Pinpoint the cell where the given text exists, returning its (X, Y) midpoint coordinate. 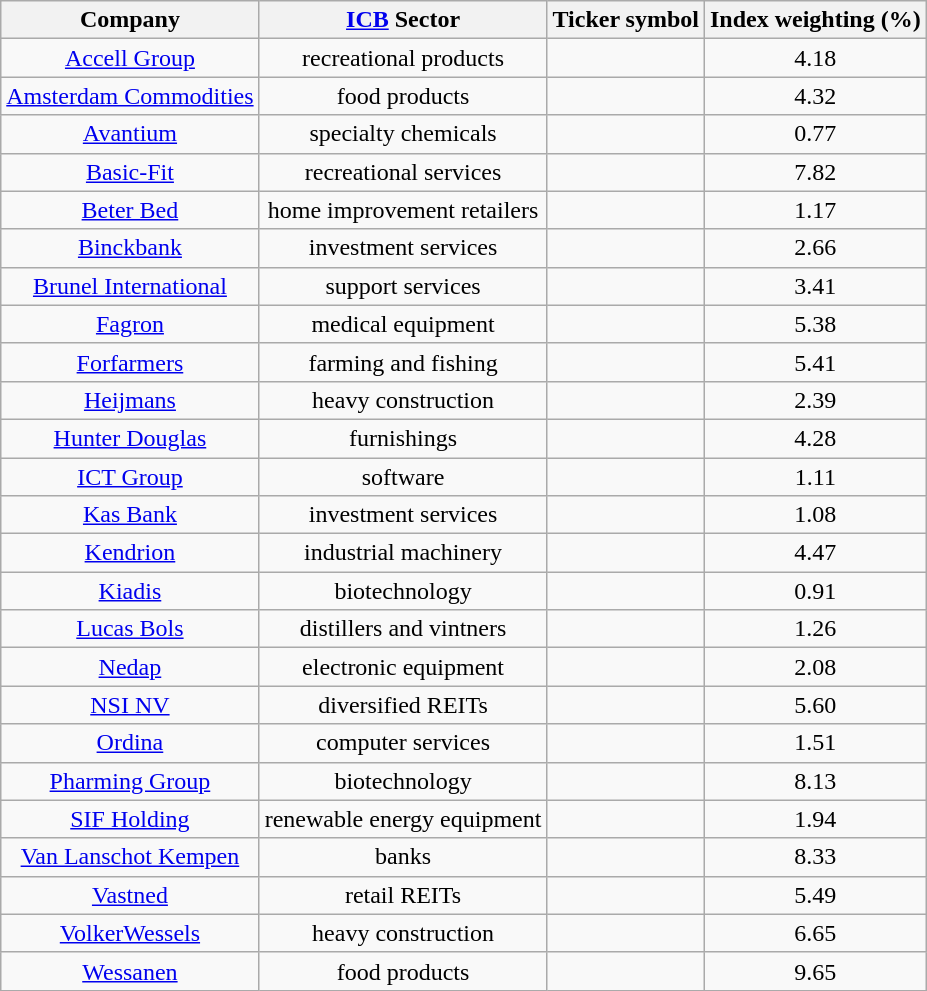
2.08 (815, 667)
0.77 (815, 134)
Ticker symbol (626, 20)
Avantium (130, 134)
medical equipment (403, 324)
8.13 (815, 781)
5.38 (815, 324)
7.82 (815, 172)
software (403, 477)
industrial machinery (403, 553)
8.33 (815, 857)
Forfarmers (130, 362)
retail REITs (403, 895)
banks (403, 857)
4.47 (815, 553)
5.49 (815, 895)
home improvement retailers (403, 210)
Nedap (130, 667)
specialty chemicals (403, 134)
farming and fishing (403, 362)
1.94 (815, 819)
1.17 (815, 210)
Index weighting (%) (815, 20)
distillers and vintners (403, 629)
Brunel International (130, 286)
9.65 (815, 971)
VolkerWessels (130, 933)
3.41 (815, 286)
1.51 (815, 743)
6.65 (815, 933)
1.11 (815, 477)
Beter Bed (130, 210)
Fagron (130, 324)
Pharming Group (130, 781)
Binckbank (130, 248)
Wessanen (130, 971)
Hunter Douglas (130, 438)
4.32 (815, 96)
ICB Sector (403, 20)
Kas Bank (130, 515)
diversified REITs (403, 705)
recreational products (403, 58)
Heijmans (130, 400)
computer services (403, 743)
Ordina (130, 743)
2.66 (815, 248)
0.91 (815, 591)
NSI NV (130, 705)
Lucas Bols (130, 629)
1.26 (815, 629)
5.60 (815, 705)
Van Lanschot Kempen (130, 857)
furnishings (403, 438)
recreational services (403, 172)
Amsterdam Commodities (130, 96)
Kiadis (130, 591)
4.28 (815, 438)
Company (130, 20)
1.08 (815, 515)
electronic equipment (403, 667)
ICT Group (130, 477)
SIF Holding (130, 819)
Accell Group (130, 58)
Vastned (130, 895)
Kendrion (130, 553)
Basic-Fit (130, 172)
2.39 (815, 400)
5.41 (815, 362)
4.18 (815, 58)
renewable energy equipment (403, 819)
support services (403, 286)
